Search for the cell housing the specified text and yield its (X, Y) center coordinate. 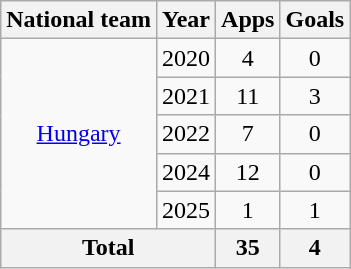
35 (248, 248)
2025 (186, 210)
2021 (186, 96)
12 (248, 172)
2020 (186, 58)
Year (186, 20)
National team (79, 20)
11 (248, 96)
2024 (186, 172)
7 (248, 134)
Hungary (79, 134)
2022 (186, 134)
Goals (315, 20)
Apps (248, 20)
3 (315, 96)
Total (108, 248)
